Extract the [X, Y] coordinate from the center of the cell holding the provided text.  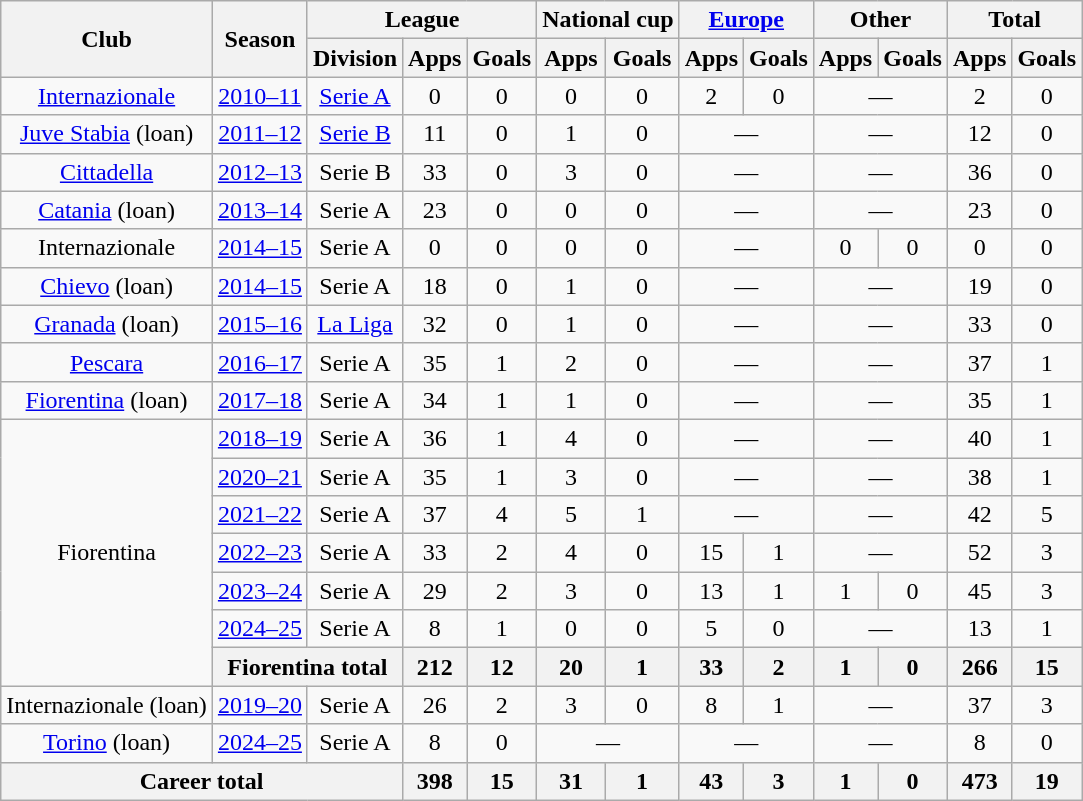
52 [979, 553]
2022–23 [260, 553]
Club [107, 39]
212 [435, 667]
11 [435, 134]
34 [435, 400]
Chievo (loan) [107, 286]
32 [435, 324]
Juve Stabia (loan) [107, 134]
26 [435, 705]
2018–19 [260, 438]
La Liga [354, 324]
Total [1014, 20]
Season [260, 39]
2021–22 [260, 515]
2012–13 [260, 172]
Cittadella [107, 172]
Fiorentina [107, 552]
38 [979, 477]
43 [711, 781]
398 [435, 781]
Europe [746, 20]
45 [979, 591]
League [422, 20]
473 [979, 781]
2017–18 [260, 400]
Fiorentina (loan) [107, 400]
2011–12 [260, 134]
2020–21 [260, 477]
Other [880, 20]
Torino (loan) [107, 743]
Fiorentina total [307, 667]
42 [979, 515]
31 [571, 781]
20 [571, 667]
Pescara [107, 362]
29 [435, 591]
266 [979, 667]
Division [354, 58]
Granada (loan) [107, 324]
2010–11 [260, 96]
National cup [608, 20]
2023–24 [260, 591]
2019–20 [260, 705]
2016–17 [260, 362]
2015–16 [260, 324]
Internazionale (loan) [107, 705]
18 [435, 286]
2013–14 [260, 210]
Career total [202, 781]
40 [979, 438]
Catania (loan) [107, 210]
